Pinpoint the cell where the given text exists, returning its [x, y] midpoint coordinate. 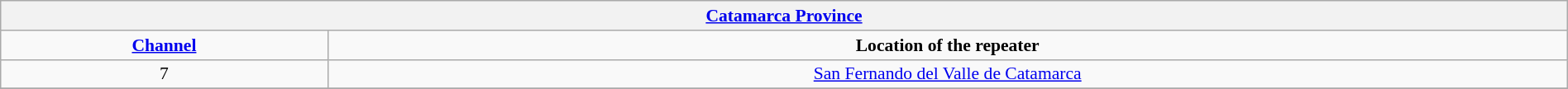
Catamarca Province [784, 16]
Location of the repeater [948, 45]
San Fernando del Valle de Catamarca [948, 74]
7 [164, 74]
Channel [164, 45]
